Output the (X, Y) coordinate of the center of the cell containing the given text.  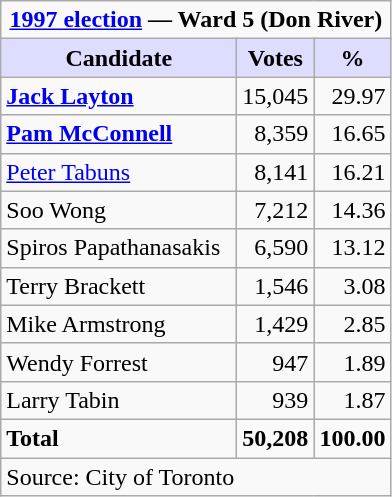
939 (276, 400)
Votes (276, 58)
947 (276, 362)
2.85 (352, 324)
16.65 (352, 134)
Candidate (119, 58)
16.21 (352, 172)
1,429 (276, 324)
Source: City of Toronto (196, 477)
Soo Wong (119, 210)
29.97 (352, 96)
Total (119, 438)
6,590 (276, 248)
Peter Tabuns (119, 172)
3.08 (352, 286)
1.87 (352, 400)
1.89 (352, 362)
7,212 (276, 210)
15,045 (276, 96)
100.00 (352, 438)
Jack Layton (119, 96)
% (352, 58)
8,359 (276, 134)
13.12 (352, 248)
Spiros Papathanasakis (119, 248)
Terry Brackett (119, 286)
1997 election — Ward 5 (Don River) (196, 20)
Pam McConnell (119, 134)
50,208 (276, 438)
Wendy Forrest (119, 362)
1,546 (276, 286)
Mike Armstrong (119, 324)
Larry Tabin (119, 400)
14.36 (352, 210)
8,141 (276, 172)
